Determine the [x, y] coordinate at the center of the cell enclosing the given text.  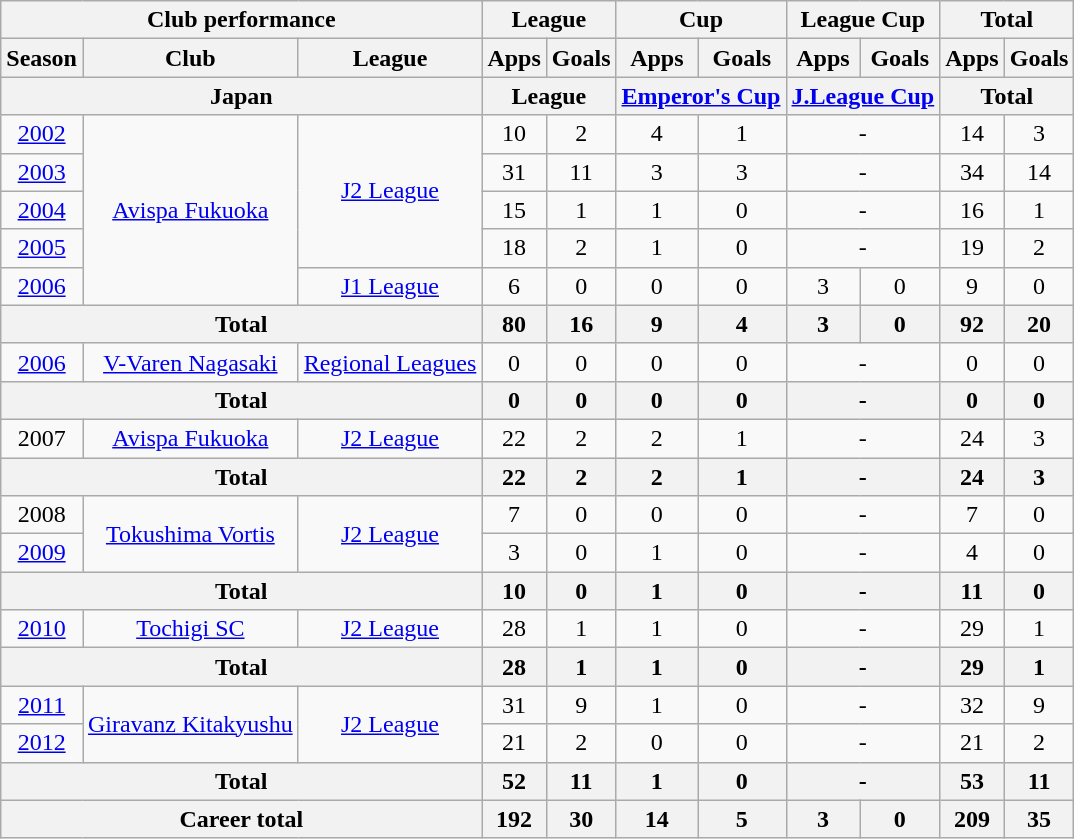
92 [972, 324]
Regional Leagues [390, 362]
2009 [42, 553]
2002 [42, 134]
Emperor's Cup [701, 96]
V-Varen Nagasaki [190, 362]
J.League Cup [863, 96]
Giravanz Kitakyushu [190, 724]
30 [581, 819]
20 [1039, 324]
209 [972, 819]
35 [1039, 819]
2005 [42, 248]
Japan [242, 96]
15 [514, 210]
80 [514, 324]
5 [742, 819]
2007 [42, 438]
53 [972, 781]
2010 [42, 629]
2008 [42, 515]
34 [972, 172]
19 [972, 248]
Career total [242, 819]
32 [972, 705]
Cup [701, 20]
6 [514, 286]
J1 League [390, 286]
2003 [42, 172]
52 [514, 781]
2012 [42, 743]
Tokushima Vortis [190, 534]
192 [514, 819]
Club performance [242, 20]
2004 [42, 210]
18 [514, 248]
Season [42, 58]
Club [190, 58]
League Cup [863, 20]
2011 [42, 705]
Tochigi SC [190, 629]
